Output the (x, y) coordinate of the center of the cell containing the given text.  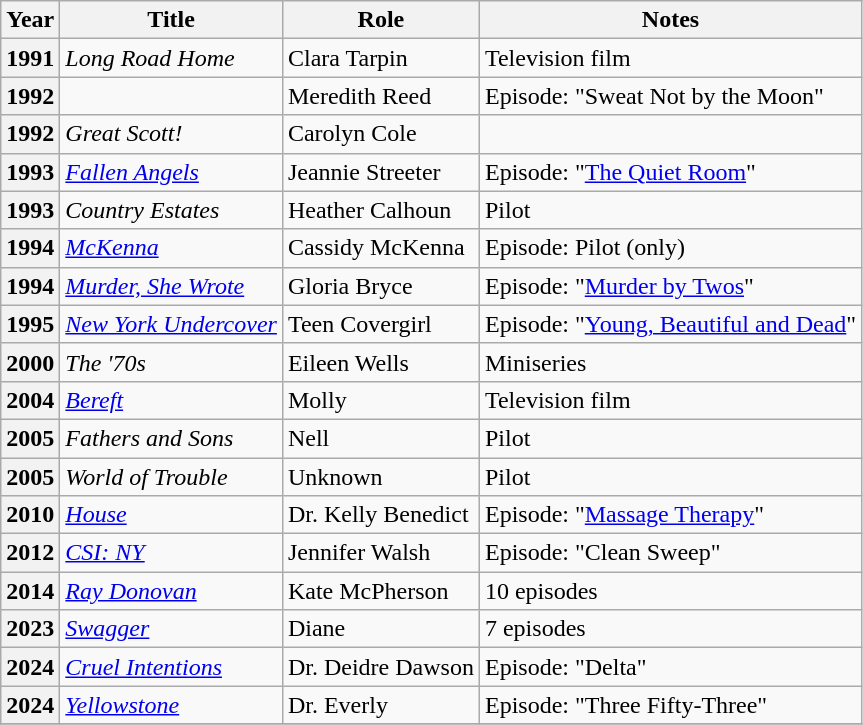
Year (30, 20)
New York Undercover (172, 324)
Kate McPherson (380, 591)
1995 (30, 324)
McKenna (172, 248)
2000 (30, 362)
Great Scott! (172, 134)
Clara Tarpin (380, 58)
Episode: "Massage Therapy" (670, 515)
Fallen Angels (172, 172)
2012 (30, 553)
2023 (30, 629)
Gloria Bryce (380, 286)
Fathers and Sons (172, 438)
Eileen Wells (380, 362)
Title (172, 20)
Swagger (172, 629)
Ray Donovan (172, 591)
House (172, 515)
Episode: "Clean Sweep" (670, 553)
Dr. Deidre Dawson (380, 667)
7 episodes (670, 629)
Jeannie Streeter (380, 172)
Bereft (172, 400)
Episode: "Murder by Twos" (670, 286)
Episode: "Delta" (670, 667)
10 episodes (670, 591)
1991 (30, 58)
Yellowstone (172, 705)
Long Road Home (172, 58)
Carolyn Cole (380, 134)
Cruel Intentions (172, 667)
Cassidy McKenna (380, 248)
Notes (670, 20)
Meredith Reed (380, 96)
The '70s (172, 362)
Episode: "Sweat Not by the Moon" (670, 96)
Molly (380, 400)
Murder, She Wrote (172, 286)
Dr. Kelly Benedict (380, 515)
Episode: Pilot (only) (670, 248)
Heather Calhoun (380, 210)
CSI: NY (172, 553)
Miniseries (670, 362)
Episode: "Three Fifty-Three" (670, 705)
Teen Covergirl (380, 324)
Role (380, 20)
2004 (30, 400)
Jennifer Walsh (380, 553)
Episode: "Young, Beautiful and Dead" (670, 324)
Unknown (380, 477)
Nell (380, 438)
2014 (30, 591)
World of Trouble (172, 477)
2010 (30, 515)
Episode: "The Quiet Room" (670, 172)
Dr. Everly (380, 705)
Diane (380, 629)
Country Estates (172, 210)
